Provide the [X, Y] coordinate of the cell's center where the given text is located.  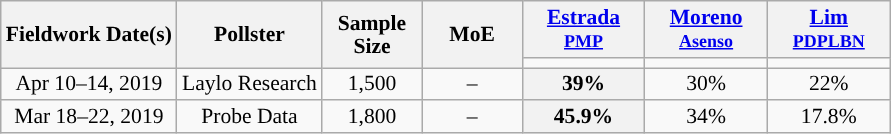
22% [828, 84]
Probe Data [250, 118]
EstradaPMP [584, 30]
1,500 [372, 84]
17.8% [828, 118]
Mar 18–22, 2019 [89, 118]
MorenoAsenso [706, 30]
Fieldwork Date(s) [89, 34]
1,800 [372, 118]
34% [706, 118]
Pollster [250, 34]
30% [706, 84]
Laylo Research [250, 84]
45.9% [584, 118]
39% [584, 84]
Sample Size [372, 34]
MoE [472, 34]
LimPDPLBN [828, 30]
Apr 10–14, 2019 [89, 84]
